From the cell containing the given text, extract its center point as [x, y] coordinate. 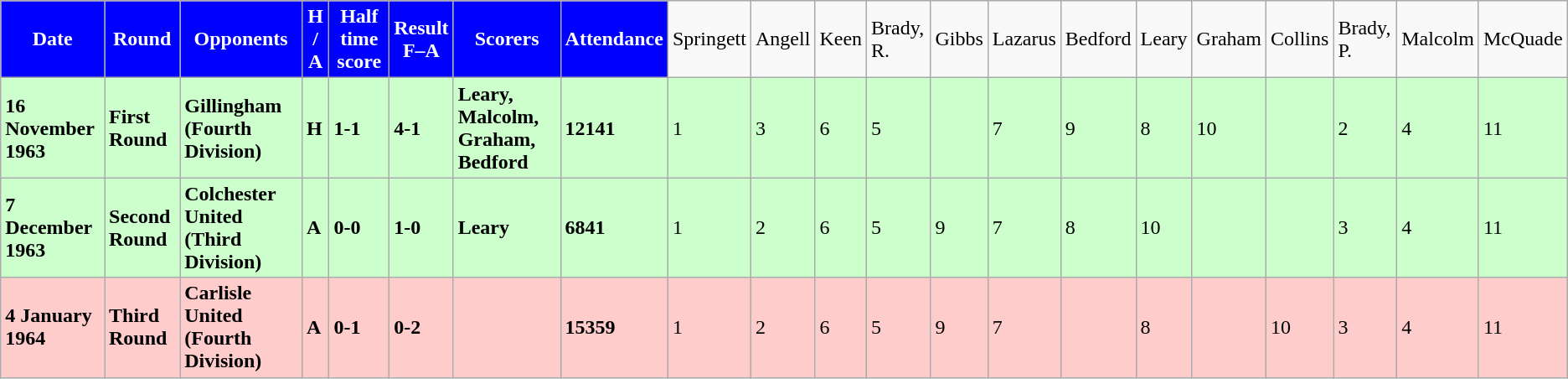
Gibbs [959, 39]
Date [53, 39]
12141 [614, 127]
4 January 1964 [53, 327]
ResultF–A [421, 39]
7 December 1963 [53, 228]
Leary, Malcolm, Graham, Bedford [507, 127]
0-0 [359, 228]
16 November 1963 [53, 127]
Springett [709, 39]
Graham [1229, 39]
1-1 [359, 127]
Gillingham (Fourth Division) [241, 127]
Keen [841, 39]
Lazarus [1024, 39]
Collins [1299, 39]
Bedford [1098, 39]
Carlisle United (Fourth Division) [241, 327]
Half time score [359, 39]
0-2 [421, 327]
Malcolm [1438, 39]
6841 [614, 228]
Brady, P. [1365, 39]
H / A [315, 39]
0-1 [359, 327]
Attendance [614, 39]
15359 [614, 327]
Second Round [142, 228]
H [315, 127]
1-0 [421, 228]
Third Round [142, 327]
Round [142, 39]
Brady, R. [899, 39]
McQuade [1523, 39]
First Round [142, 127]
4-1 [421, 127]
Angell [782, 39]
Colchester United (Third Division) [241, 228]
Scorers [507, 39]
Opponents [241, 39]
